Identify which cell holds the provided text, then report its (X, Y) central coordinate. 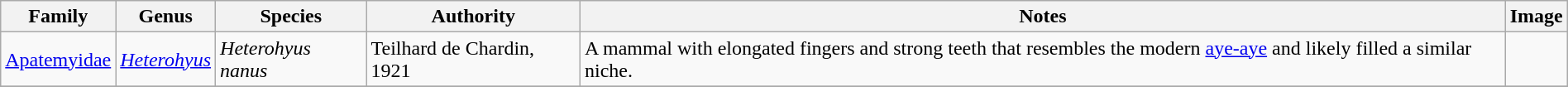
A mammal with elongated fingers and strong teeth that resembles the modern aye-aye and likely filled a similar niche. (1042, 60)
Authority (473, 17)
Genus (165, 17)
Heterohyus nanus (291, 60)
Image (1537, 17)
Apatemyidae (58, 60)
Teilhard de Chardin, 1921 (473, 60)
Family (58, 17)
Notes (1042, 17)
Species (291, 17)
Heterohyus (165, 60)
